Identify which cell holds the provided text, then report its [X, Y] central coordinate. 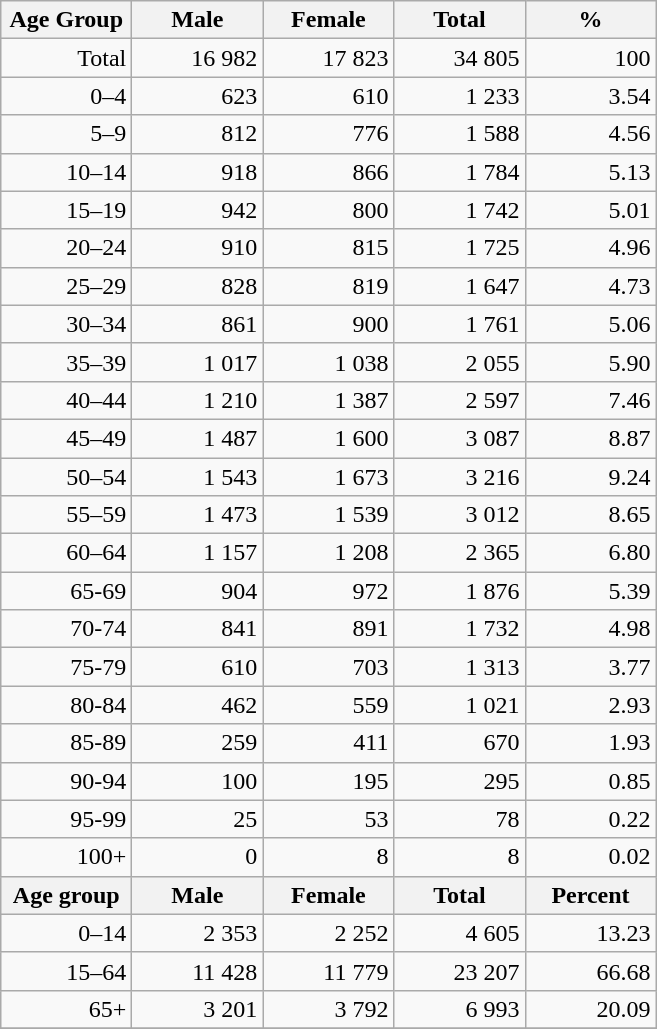
70-74 [66, 629]
1 732 [460, 629]
1 208 [328, 553]
861 [198, 324]
34 805 [460, 58]
1 588 [460, 134]
40–44 [66, 400]
1 673 [328, 477]
1 600 [328, 438]
4 605 [460, 933]
13.23 [590, 933]
2 365 [460, 553]
23 207 [460, 971]
8.65 [590, 515]
4.98 [590, 629]
942 [198, 210]
904 [198, 591]
55–59 [66, 515]
828 [198, 286]
25–29 [66, 286]
5.90 [590, 362]
9.24 [590, 477]
1 742 [460, 210]
815 [328, 248]
891 [328, 629]
16 982 [198, 58]
0.02 [590, 857]
2 055 [460, 362]
1 313 [460, 667]
1 038 [328, 362]
17 823 [328, 58]
10–14 [66, 172]
0–14 [66, 933]
0 [198, 857]
3 087 [460, 438]
6.80 [590, 553]
623 [198, 96]
% [590, 20]
900 [328, 324]
1 543 [198, 477]
5.01 [590, 210]
20–24 [66, 248]
11 428 [198, 971]
3.77 [590, 667]
0.85 [590, 781]
15–64 [66, 971]
1 539 [328, 515]
80-84 [66, 705]
411 [328, 743]
20.09 [590, 1009]
1 784 [460, 172]
Age Group [66, 20]
462 [198, 705]
95-99 [66, 819]
5.06 [590, 324]
25 [198, 819]
60–64 [66, 553]
1.93 [590, 743]
30–34 [66, 324]
1 761 [460, 324]
1 017 [198, 362]
776 [328, 134]
53 [328, 819]
295 [460, 781]
195 [328, 781]
812 [198, 134]
918 [198, 172]
5.39 [590, 591]
1 021 [460, 705]
5.13 [590, 172]
1 473 [198, 515]
11 779 [328, 971]
841 [198, 629]
7.46 [590, 400]
75-79 [66, 667]
1 487 [198, 438]
4.73 [590, 286]
3 792 [328, 1009]
910 [198, 248]
66.68 [590, 971]
2 252 [328, 933]
45–49 [66, 438]
Percent [590, 895]
35–39 [66, 362]
3.54 [590, 96]
1 647 [460, 286]
15–19 [66, 210]
65+ [66, 1009]
2 353 [198, 933]
50–54 [66, 477]
78 [460, 819]
90-94 [66, 781]
3 012 [460, 515]
703 [328, 667]
4.96 [590, 248]
Age group [66, 895]
1 157 [198, 553]
5–9 [66, 134]
0–4 [66, 96]
259 [198, 743]
559 [328, 705]
800 [328, 210]
1 387 [328, 400]
972 [328, 591]
3 201 [198, 1009]
8.87 [590, 438]
2 597 [460, 400]
3 216 [460, 477]
100+ [66, 857]
4.56 [590, 134]
2.93 [590, 705]
866 [328, 172]
1 725 [460, 248]
85-89 [66, 743]
0.22 [590, 819]
1 210 [198, 400]
1 233 [460, 96]
6 993 [460, 1009]
819 [328, 286]
65-69 [66, 591]
670 [460, 743]
1 876 [460, 591]
